Return [X, Y] of the center of cell containing provided text 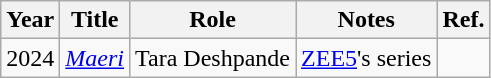
Ref. [464, 20]
Role [213, 20]
Title [95, 20]
Tara Deshpande [213, 58]
ZEE5's series [366, 58]
Notes [366, 20]
2024 [30, 58]
Maeri [95, 58]
Year [30, 20]
